Return the [X, Y] coordinate for the center point of the cell that contains the specified text.  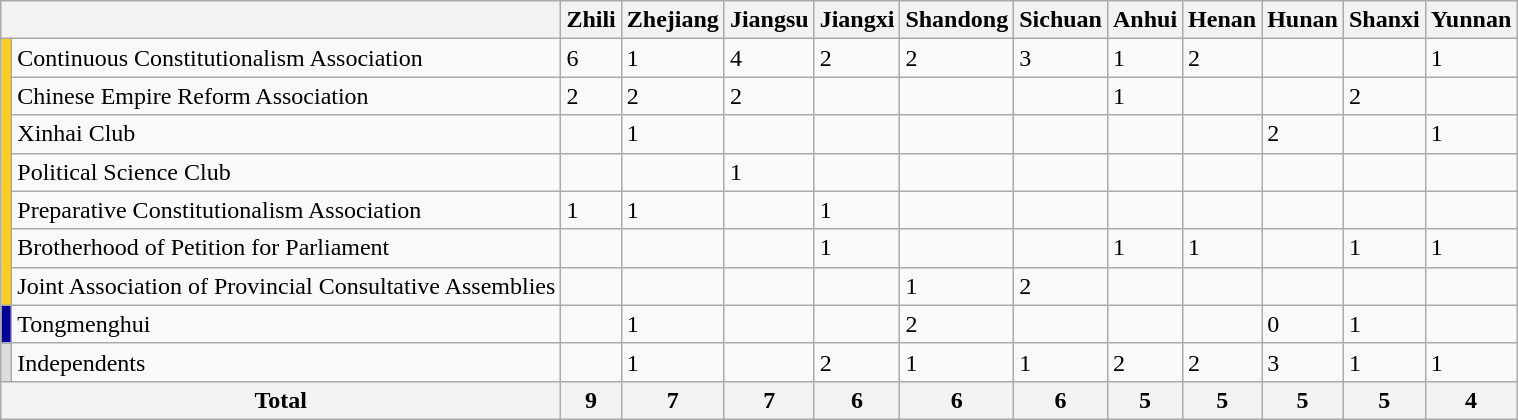
Joint Association of Provincial Consultative Assemblies [286, 286]
Xinhai Club [286, 134]
Hunan [1303, 20]
Brotherhood of Petition for Parliament [286, 248]
Henan [1222, 20]
Chinese Empire Reform Association [286, 96]
Continuous Constitutionalism Association [286, 58]
Shanxi [1384, 20]
Independents [286, 362]
Jiangsu [769, 20]
Zhili [591, 20]
Sichuan [1061, 20]
Preparative Constitutionalism Association [286, 210]
Zhejiang [672, 20]
Shandong [957, 20]
Yunnan [1471, 20]
9 [591, 400]
Jiangxi [857, 20]
Tongmenghui [286, 324]
Anhui [1144, 20]
Total [281, 400]
0 [1303, 324]
Political Science Club [286, 172]
